Return [X, Y] of the center of cell containing provided text 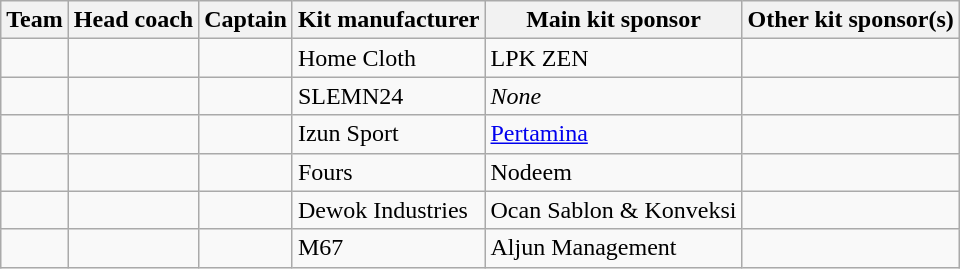
Izun Sport [388, 134]
M67 [388, 248]
None [614, 96]
Team [35, 20]
Dewok Industries [388, 210]
Other kit sponsor(s) [850, 20]
Head coach [133, 20]
Pertamina [614, 134]
Fours [388, 172]
LPK ZEN [614, 58]
Aljun Management [614, 248]
Kit manufacturer [388, 20]
Main kit sponsor [614, 20]
Ocan Sablon & Konveksi [614, 210]
SLEMN24 [388, 96]
Captain [246, 20]
Nodeem [614, 172]
Home Cloth [388, 58]
